From the cell containing the given text, extract its center point as (x, y) coordinate. 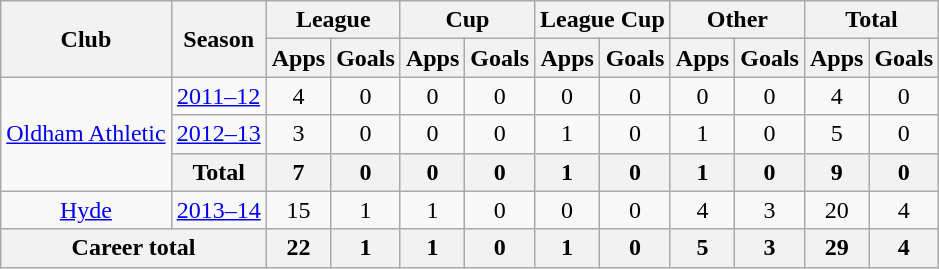
20 (836, 210)
League Cup (603, 20)
Season (218, 39)
22 (298, 248)
Oldham Athletic (86, 134)
Hyde (86, 210)
2011–12 (218, 96)
2012–13 (218, 134)
Cup (467, 20)
2013–14 (218, 210)
Club (86, 39)
7 (298, 172)
League (333, 20)
Career total (134, 248)
Other (737, 20)
9 (836, 172)
15 (298, 210)
29 (836, 248)
